For the text-containing cell, return its midpoint in [x, y] coordinate format. 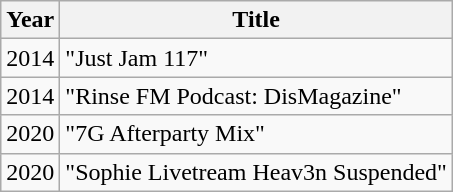
"Sophie Livetream Heav3n Suspended" [256, 172]
Year [30, 20]
"Rinse FM Podcast: DisMagazine" [256, 96]
"Just Jam 117" [256, 58]
"7G Afterparty Mix" [256, 134]
Title [256, 20]
